Search for the cell housing the specified text and yield its [X, Y] center coordinate. 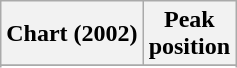
Chart (2002) [72, 34]
Peak position [189, 34]
